Return the [x, y] coordinate for the center point of the cell that contains the specified text.  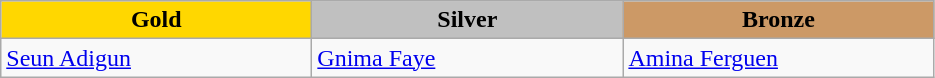
Amina Ferguen [778, 58]
Seun Adigun [156, 58]
Silver [468, 20]
Bronze [778, 20]
Gold [156, 20]
Gnima Faye [468, 58]
